Identify which cell holds the provided text, then report its (X, Y) central coordinate. 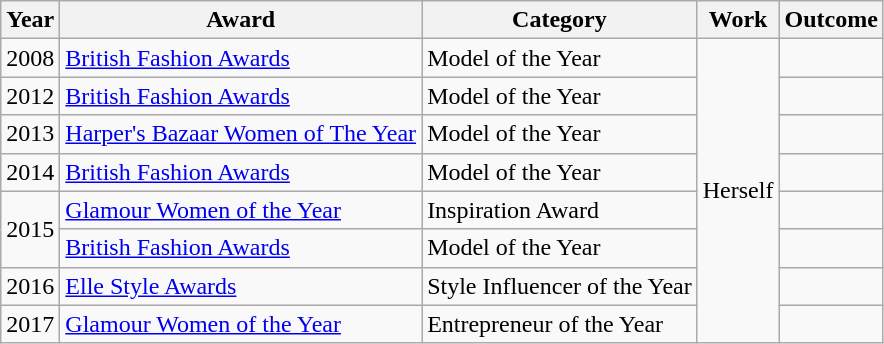
Entrepreneur of the Year (560, 324)
Work (738, 20)
2008 (30, 58)
2014 (30, 172)
Category (560, 20)
2012 (30, 96)
Award (241, 20)
Inspiration Award (560, 210)
Style Influencer of the Year (560, 286)
2013 (30, 134)
Herself (738, 191)
2015 (30, 229)
Elle Style Awards (241, 286)
Harper's Bazaar Women of The Year (241, 134)
Outcome (831, 20)
2017 (30, 324)
2016 (30, 286)
Year (30, 20)
